Detect which cell encompasses the target text, then output its (X, Y) center coordinate. 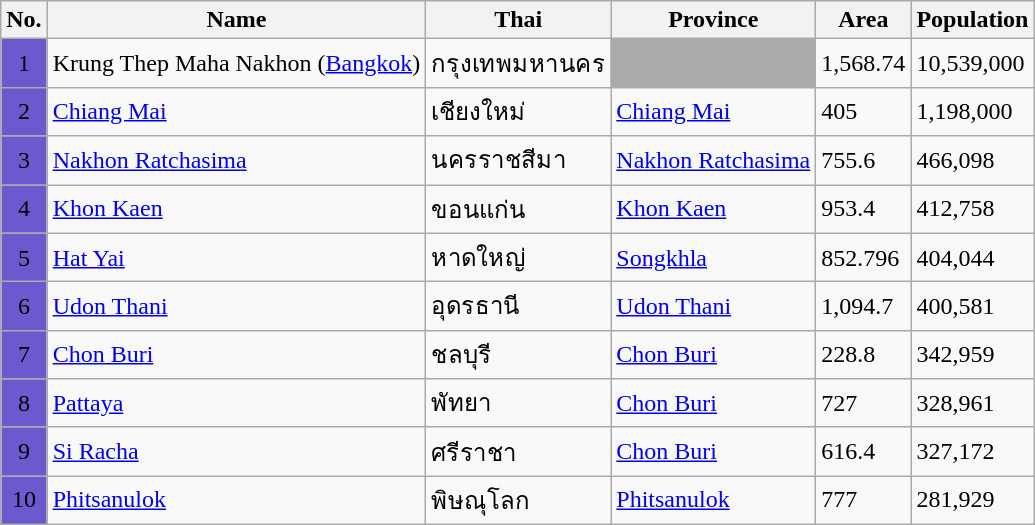
Area (864, 20)
ชลบุรี (518, 354)
228.8 (864, 354)
Hat Yai (236, 258)
10,539,000 (972, 64)
หาดใหญ่ (518, 258)
1,568.74 (864, 64)
9 (24, 452)
404,044 (972, 258)
Province (714, 20)
342,959 (972, 354)
953.4 (864, 208)
Thai (518, 20)
พัทยา (518, 404)
No. (24, 20)
ขอนแก่น (518, 208)
7 (24, 354)
10 (24, 500)
อุดรธานี (518, 306)
4 (24, 208)
405 (864, 112)
727 (864, 404)
8 (24, 404)
281,929 (972, 500)
3 (24, 160)
466,098 (972, 160)
5 (24, 258)
6 (24, 306)
เชียงใหม่ (518, 112)
นครราชสีมา (518, 160)
Songkhla (714, 258)
ศรีราชา (518, 452)
616.4 (864, 452)
1 (24, 64)
777 (864, 500)
พิษณุโลก (518, 500)
กรุงเทพมหานคร (518, 64)
Name (236, 20)
755.6 (864, 160)
1,198,000 (972, 112)
1,094.7 (864, 306)
400,581 (972, 306)
Krung Thep Maha Nakhon (Bangkok) (236, 64)
Si Racha (236, 452)
327,172 (972, 452)
328,961 (972, 404)
Population (972, 20)
2 (24, 112)
412,758 (972, 208)
852.796 (864, 258)
Pattaya (236, 404)
